Provide the [x, y] coordinate of the cell's center where the given text is located.  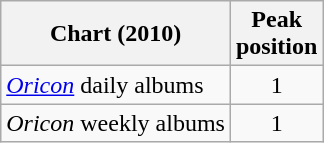
Oricon weekly albums [116, 123]
Chart (2010) [116, 34]
Oricon daily albums [116, 85]
Peakposition [276, 34]
